Extract the [X, Y] coordinate from the center of the cell holding the provided text.  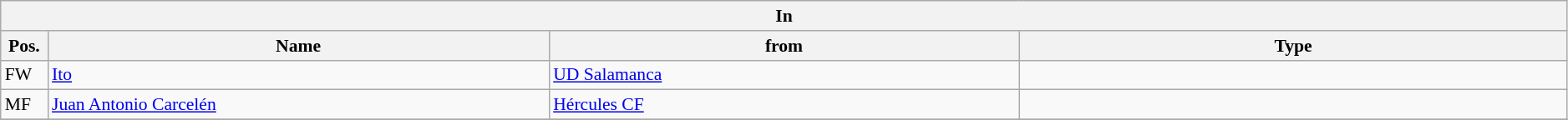
UD Salamanca [784, 75]
In [784, 16]
Type [1293, 46]
Hércules CF [784, 105]
from [784, 46]
Ito [298, 75]
Pos. [24, 46]
Name [298, 46]
FW [24, 75]
Juan Antonio Carcelén [298, 105]
MF [24, 105]
